Detect which cell encompasses the target text, then output its (x, y) center coordinate. 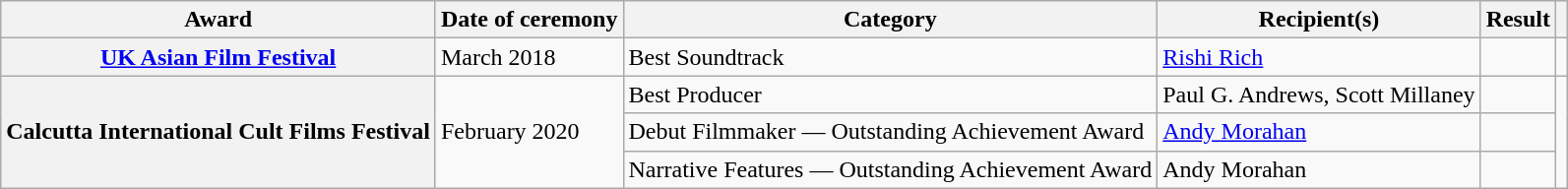
Calcutta International Cult Films Festival (219, 132)
Debut Filmmaker — Outstanding Achievement Award (890, 132)
Best Producer (890, 94)
Category (890, 20)
UK Asian Film Festival (219, 57)
Narrative Features — Outstanding Achievement Award (890, 169)
Best Soundtrack (890, 57)
Paul G. Andrews, Scott Millaney (1319, 94)
March 2018 (530, 57)
February 2020 (530, 132)
Result (1518, 20)
Recipient(s) (1319, 20)
Rishi Rich (1319, 57)
Date of ceremony (530, 20)
Award (219, 20)
